Identify which cell holds the provided text, then report its (x, y) central coordinate. 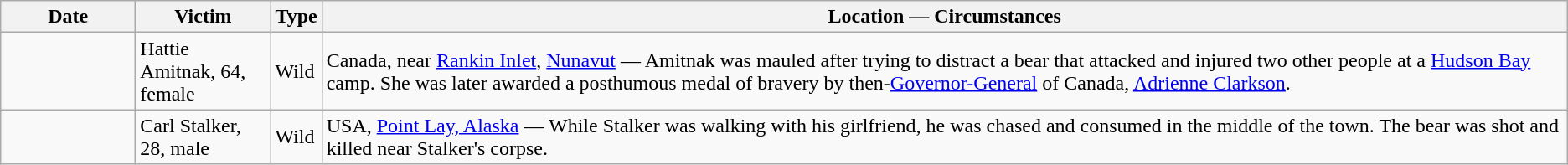
Type (297, 17)
Carl Stalker, 28, male (203, 137)
Victim (203, 17)
Date (69, 17)
Hattie Amitnak, 64, female (203, 71)
Location — Circumstances (945, 17)
